Return the [X, Y] coordinate for the center point of the cell that contains the specified text.  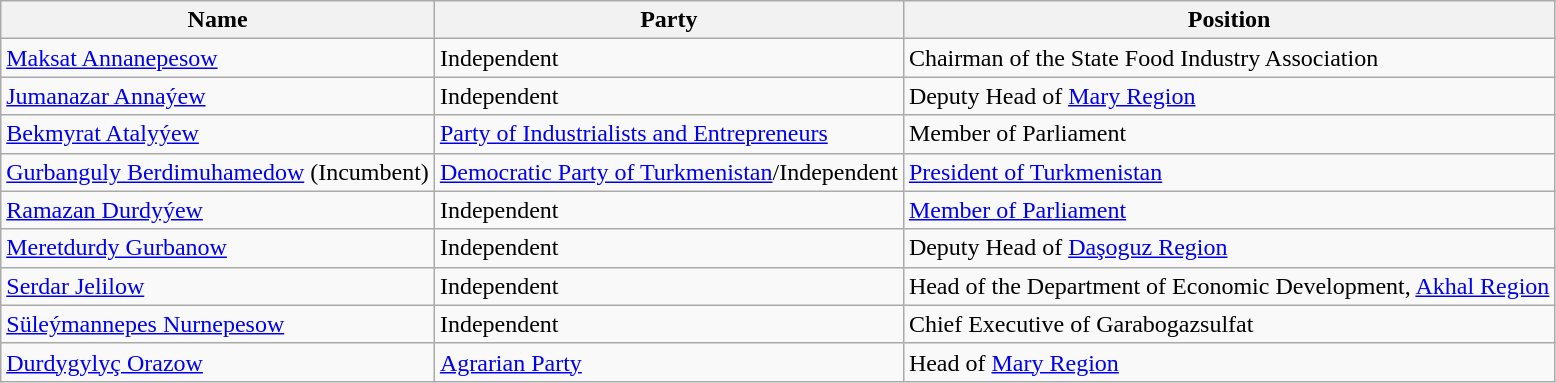
Deputy Head of Daşoguz Region [1229, 248]
Party [668, 20]
Maksat Annanepesow [218, 58]
Position [1229, 20]
Süleýmannepes Nurnepesow [218, 324]
Gurbanguly Berdimuhamedow (Incumbent) [218, 172]
Democratic Party of Turkmenistan/Independent [668, 172]
Name [218, 20]
Jumanazar Annaýew [218, 96]
Agrarian Party [668, 362]
Meretdurdy Gurbanow [218, 248]
Head of the Department of Economic Development, Akhal Region [1229, 286]
Chairman of the State Food Industry Association [1229, 58]
Ramazan Durdyýew [218, 210]
Deputy Head of Mary Region [1229, 96]
Head of Mary Region [1229, 362]
Party of Industrialists and Entrepreneurs [668, 134]
President of Turkmenistan [1229, 172]
Serdar Jelilow [218, 286]
Chief Executive of Garabogazsulfat [1229, 324]
Durdygylyç Orazow [218, 362]
Bekmyrat Atalyýew [218, 134]
